Return (X, Y) of the center of cell containing provided text 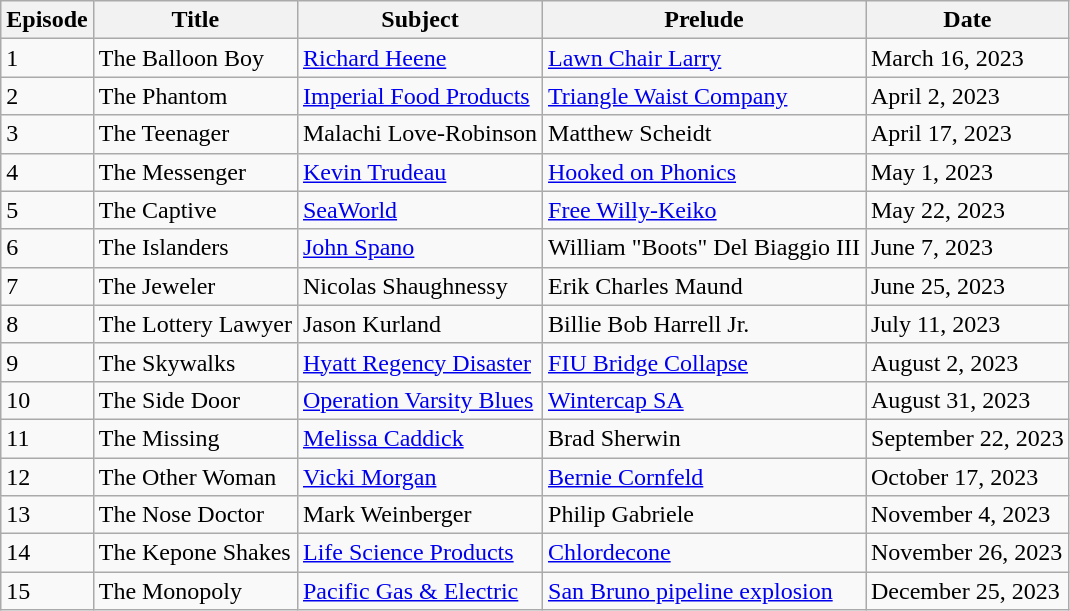
The Teenager (195, 134)
November 4, 2023 (968, 515)
1 (47, 58)
Operation Varsity Blues (420, 400)
John Spano (420, 248)
October 17, 2023 (968, 477)
Brad Sherwin (704, 438)
The Skywalks (195, 362)
September 22, 2023 (968, 438)
Lawn Chair Larry (704, 58)
November 26, 2023 (968, 553)
Hyatt Regency Disaster (420, 362)
The Jeweler (195, 286)
Mark Weinberger (420, 515)
June 7, 2023 (968, 248)
Hooked on Phonics (704, 172)
Date (968, 20)
The Lottery Lawyer (195, 324)
Matthew Scheidt (704, 134)
8 (47, 324)
11 (47, 438)
3 (47, 134)
Imperial Food Products (420, 96)
Life Science Products (420, 553)
Triangle Waist Company (704, 96)
Richard Heene (420, 58)
7 (47, 286)
Philip Gabriele (704, 515)
The Messenger (195, 172)
March 16, 2023 (968, 58)
December 25, 2023 (968, 591)
The Side Door (195, 400)
Episode (47, 20)
April 17, 2023 (968, 134)
May 1, 2023 (968, 172)
The Balloon Boy (195, 58)
San Bruno pipeline explosion (704, 591)
The Islanders (195, 248)
May 22, 2023 (968, 210)
FIU Bridge Collapse (704, 362)
The Monopoly (195, 591)
Vicki Morgan (420, 477)
Prelude (704, 20)
The Captive (195, 210)
August 2, 2023 (968, 362)
Kevin Trudeau (420, 172)
SeaWorld (420, 210)
April 2, 2023 (968, 96)
William "Boots" Del Biaggio III (704, 248)
Free Willy-Keiko (704, 210)
2 (47, 96)
4 (47, 172)
Title (195, 20)
The Missing (195, 438)
9 (47, 362)
Erik Charles Maund (704, 286)
5 (47, 210)
Billie Bob Harrell Jr. (704, 324)
12 (47, 477)
The Kepone Shakes (195, 553)
10 (47, 400)
6 (47, 248)
Chlordecone (704, 553)
Nicolas Shaughnessy (420, 286)
The Phantom (195, 96)
Pacific Gas & Electric (420, 591)
June 25, 2023 (968, 286)
August 31, 2023 (968, 400)
Subject (420, 20)
Wintercap SA (704, 400)
The Other Woman (195, 477)
Malachi Love-Robinson (420, 134)
14 (47, 553)
Bernie Cornfeld (704, 477)
Melissa Caddick (420, 438)
15 (47, 591)
13 (47, 515)
Jason Kurland (420, 324)
July 11, 2023 (968, 324)
The Nose Doctor (195, 515)
